Search for the cell housing the specified text and yield its (X, Y) center coordinate. 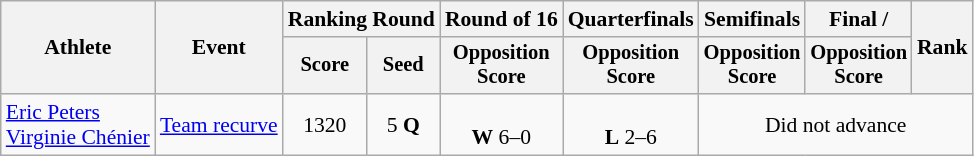
5 Q (404, 124)
Round of 16 (502, 19)
1320 (325, 124)
Event (219, 48)
L 2–6 (631, 124)
Score (325, 66)
Did not advance (836, 124)
Team recurve (219, 124)
Eric PetersVirginie Chénier (78, 124)
Semifinals (752, 19)
W 6–0 (502, 124)
Ranking Round (362, 19)
Quarterfinals (631, 19)
Final / (858, 19)
Rank (942, 48)
Athlete (78, 48)
Seed (404, 66)
